Detect which cell encompasses the target text, then output its [x, y] center coordinate. 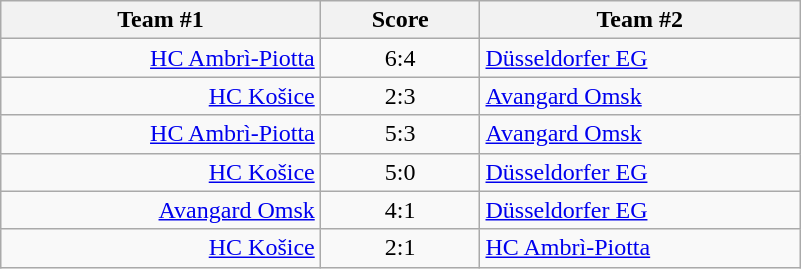
2:1 [400, 248]
Score [400, 20]
Team #2 [640, 20]
5:3 [400, 134]
Team #1 [161, 20]
4:1 [400, 210]
5:0 [400, 172]
2:3 [400, 96]
6:4 [400, 58]
